Capture the cell that displays the provided text and extract its (x, y) central coordinate. 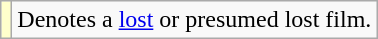
Denotes a lost or presumed lost film. (194, 20)
